Output the (X, Y) coordinate of the center of the cell containing the given text.  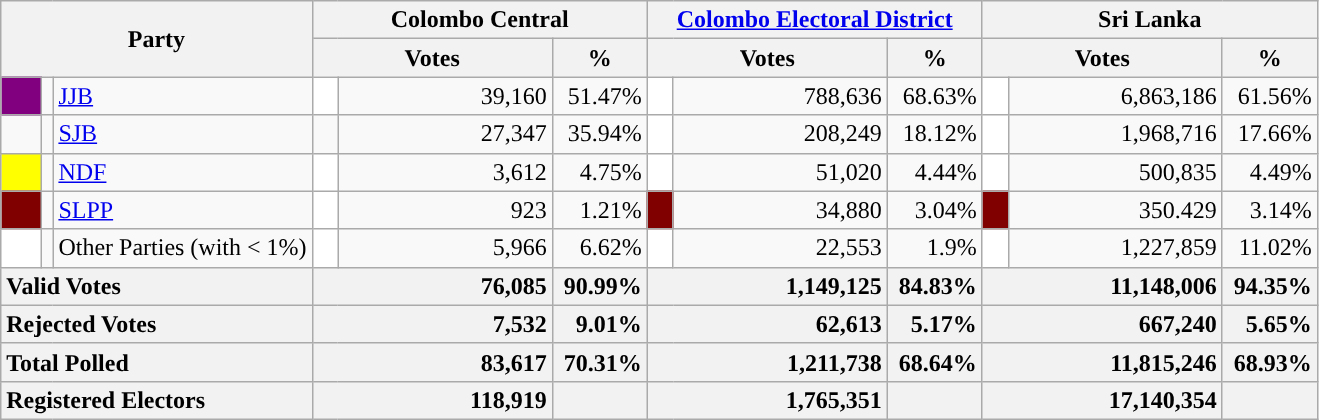
3.14% (1270, 210)
39,160 (445, 96)
51,020 (780, 172)
68.63% (934, 96)
22,553 (780, 248)
Colombo Central (480, 20)
9.01% (600, 324)
6.62% (600, 248)
4.75% (600, 172)
Party (156, 39)
3.04% (934, 210)
SLPP (182, 210)
667,240 (1102, 324)
1.9% (934, 248)
1,227,859 (1115, 248)
6,863,186 (1115, 96)
Colombo Electoral District (814, 20)
1,149,125 (767, 286)
68.93% (1270, 362)
68.64% (934, 362)
923 (445, 210)
118,919 (432, 400)
17.66% (1270, 134)
61.56% (1270, 96)
4.44% (934, 172)
5,966 (445, 248)
500,835 (1115, 172)
4.49% (1270, 172)
62,613 (767, 324)
350.429 (1115, 210)
1.21% (600, 210)
Total Polled (156, 362)
Rejected Votes (156, 324)
208,249 (780, 134)
1,765,351 (767, 400)
35.94% (600, 134)
1,968,716 (1115, 134)
17,140,354 (1102, 400)
SJB (182, 134)
Other Parties (with < 1%) (182, 248)
70.31% (600, 362)
83,617 (432, 362)
Registered Electors (156, 400)
11,815,246 (1102, 362)
90.99% (600, 286)
27,347 (445, 134)
84.83% (934, 286)
5.65% (1270, 324)
JJB (182, 96)
11.02% (1270, 248)
Sri Lanka (1150, 20)
34,880 (780, 210)
94.35% (1270, 286)
Valid Votes (156, 286)
788,636 (780, 96)
18.12% (934, 134)
5.17% (934, 324)
51.47% (600, 96)
1,211,738 (767, 362)
NDF (182, 172)
3,612 (445, 172)
76,085 (432, 286)
11,148,006 (1102, 286)
7,532 (432, 324)
